Scan for the cell matching the given text and deliver its (X, Y) coordinate at center. 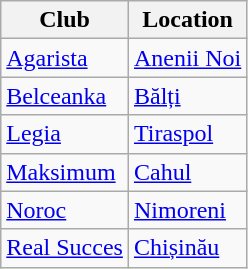
Location (187, 20)
Maksimum (65, 172)
Nimoreni (187, 210)
Cahul (187, 172)
Bălți (187, 96)
Anenii Noi (187, 58)
Club (65, 20)
Tiraspol (187, 134)
Belceanka (65, 96)
Legia (65, 134)
Agarista (65, 58)
Chișinău (187, 248)
Real Succes (65, 248)
Noroc (65, 210)
